Locate the cell with the specified text and output its [X, Y] center coordinate. 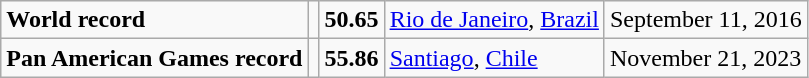
55.86 [352, 58]
50.65 [352, 20]
September 11, 2016 [706, 20]
Santiago, Chile [494, 58]
November 21, 2023 [706, 58]
Pan American Games record [154, 58]
World record [154, 20]
Rio de Janeiro, Brazil [494, 20]
